Identify which cell holds the provided text, then report its (x, y) central coordinate. 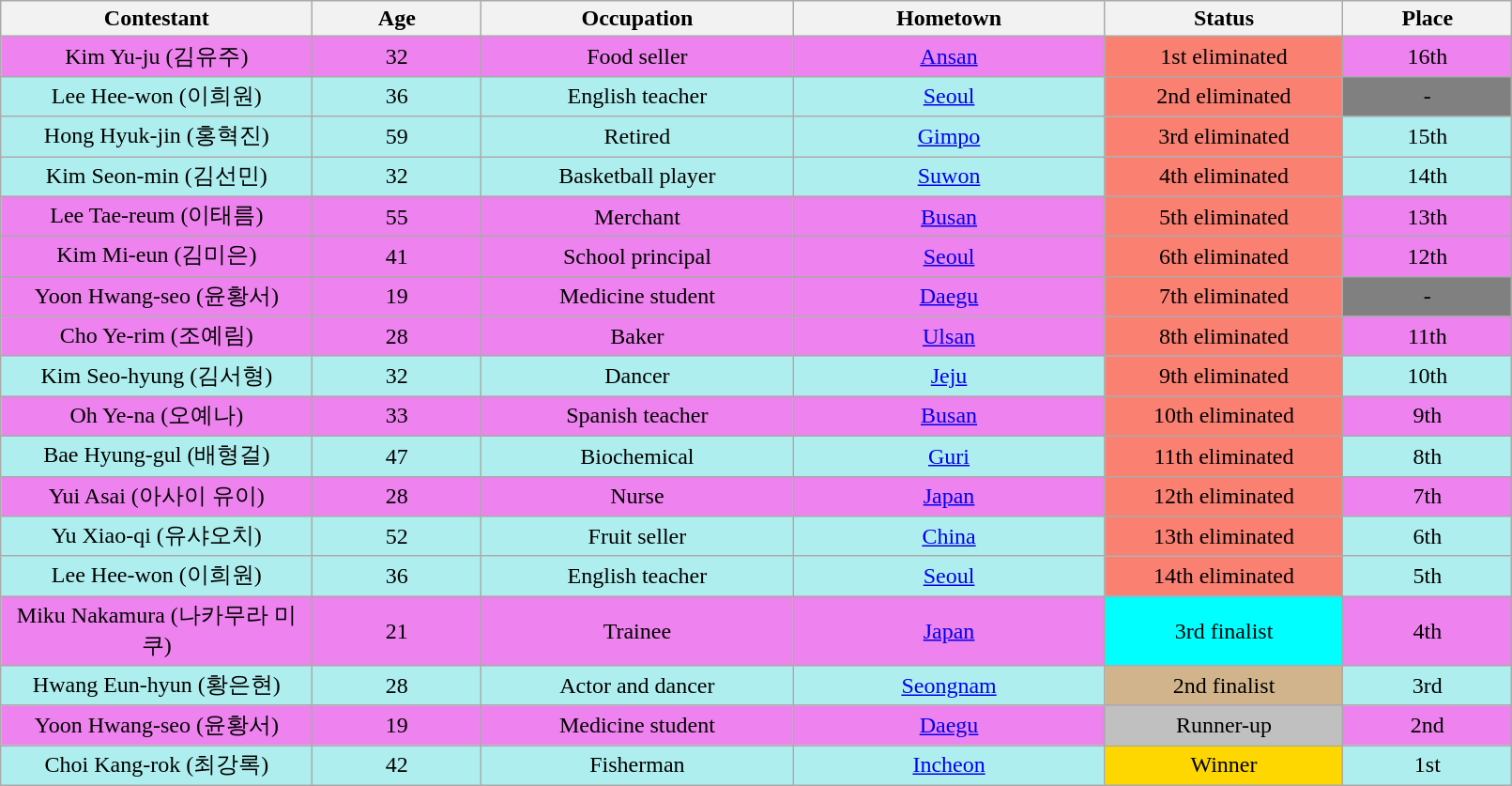
5th (1428, 577)
13th eliminated (1224, 537)
10th (1428, 376)
4th (1428, 631)
13th (1428, 216)
7th (1428, 496)
Fisherman (637, 766)
Cho Ye-rim (조예림) (157, 336)
Jeju (949, 376)
School principal (637, 257)
12th eliminated (1224, 496)
Nurse (637, 496)
6th (1428, 537)
52 (397, 537)
Ulsan (949, 336)
Spanish teacher (637, 417)
Status (1224, 19)
12th (1428, 257)
Merchant (637, 216)
Food seller (637, 56)
6th eliminated (1224, 257)
Guri (949, 456)
Suwon (949, 177)
Kim Yu-ju (김유주) (157, 56)
Yu Xiao-qi (유샤오치) (157, 537)
14th eliminated (1224, 577)
Age (397, 19)
Miku Nakamura (나카무라 미쿠) (157, 631)
21 (397, 631)
Kim Mi-eun (김미은) (157, 257)
33 (397, 417)
Baker (637, 336)
Ansan (949, 56)
16th (1428, 56)
Choi Kang-rok (최강록) (157, 766)
Fruit seller (637, 537)
Gimpo (949, 137)
42 (397, 766)
1st eliminated (1224, 56)
Hwang Eun-hyun (황은현) (157, 686)
8th eliminated (1224, 336)
1st (1428, 766)
2nd finalist (1224, 686)
Contestant (157, 19)
14th (1428, 177)
Retired (637, 137)
41 (397, 257)
8th (1428, 456)
Winner (1224, 766)
9th eliminated (1224, 376)
Dancer (637, 376)
Actor and dancer (637, 686)
Kim Seon-min (김선민) (157, 177)
55 (397, 216)
15th (1428, 137)
Incheon (949, 766)
59 (397, 137)
3rd finalist (1224, 631)
10th eliminated (1224, 417)
Oh Ye-na (오예나) (157, 417)
11th (1428, 336)
Seongnam (949, 686)
Runner-up (1224, 725)
47 (397, 456)
Trainee (637, 631)
Basketball player (637, 177)
Bae Hyung-gul (배형걸) (157, 456)
Occupation (637, 19)
Hong Hyuk-jin (홍혁진) (157, 137)
4th eliminated (1224, 177)
5th eliminated (1224, 216)
3rd (1428, 686)
2nd (1428, 725)
2nd eliminated (1224, 96)
Yui Asai (아사이 유이) (157, 496)
3rd eliminated (1224, 137)
Kim Seo-hyung (김서형) (157, 376)
Place (1428, 19)
11th eliminated (1224, 456)
7th eliminated (1224, 297)
Biochemical (637, 456)
9th (1428, 417)
China (949, 537)
Lee Tae-reum (이태름) (157, 216)
Hometown (949, 19)
